Detect which cell encompasses the target text, then output its [X, Y] center coordinate. 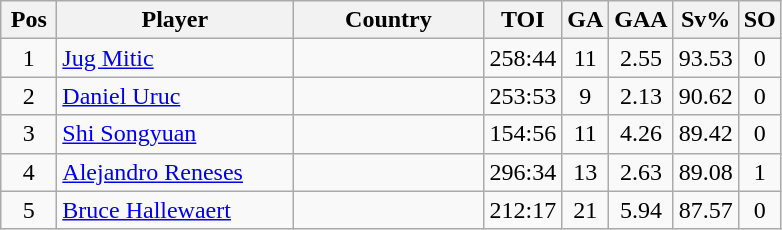
296:34 [523, 172]
90.62 [706, 96]
Player [175, 20]
154:56 [523, 134]
Pos [29, 20]
Alejandro Reneses [175, 172]
93.53 [706, 58]
Jug Mitic [175, 58]
Bruce Hallewaert [175, 210]
2.55 [641, 58]
Shi Songyuan [175, 134]
GAA [641, 20]
4.26 [641, 134]
5 [29, 210]
89.42 [706, 134]
258:44 [523, 58]
212:17 [523, 210]
3 [29, 134]
87.57 [706, 210]
9 [586, 96]
21 [586, 210]
2.13 [641, 96]
Country [388, 20]
2.63 [641, 172]
253:53 [523, 96]
13 [586, 172]
TOI [523, 20]
2 [29, 96]
5.94 [641, 210]
SO [760, 20]
4 [29, 172]
GA [586, 20]
Daniel Uruc [175, 96]
Sv% [706, 20]
89.08 [706, 172]
